Scan for the cell matching the given text and deliver its (x, y) coordinate at center. 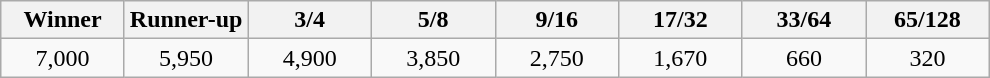
660 (804, 58)
33/64 (804, 20)
9/16 (557, 20)
5/8 (433, 20)
2,750 (557, 58)
5,950 (186, 58)
1,670 (681, 58)
4,900 (310, 58)
65/128 (928, 20)
3/4 (310, 20)
Winner (63, 20)
320 (928, 58)
Runner-up (186, 20)
3,850 (433, 58)
17/32 (681, 20)
7,000 (63, 58)
